Find where the given text appears and provide that cell's center as [x, y] coordinate. 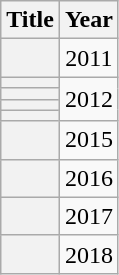
2011 [88, 58]
Year [88, 20]
Title [30, 20]
2015 [88, 140]
2012 [88, 99]
2017 [88, 216]
2016 [88, 178]
2018 [88, 254]
